Search for the cell housing the specified text and yield its [X, Y] center coordinate. 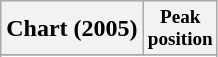
Chart (2005) [72, 28]
Peakposition [180, 28]
